Scan for the cell matching the given text and deliver its (X, Y) coordinate at center. 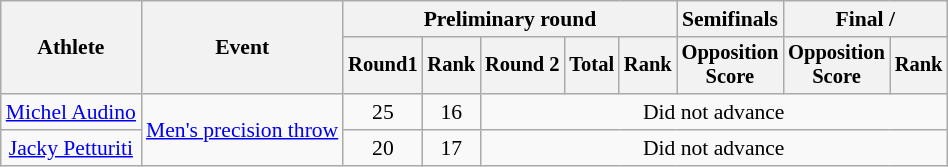
Men's precision throw (242, 130)
Semifinals (730, 19)
17 (452, 148)
Total (592, 66)
Athlete (71, 48)
25 (382, 112)
Event (242, 48)
Final / (865, 19)
16 (452, 112)
Preliminary round (510, 19)
Round1 (382, 66)
Round 2 (522, 66)
Michel Audino (71, 112)
20 (382, 148)
Jacky Petturiti (71, 148)
